Extract the (X, Y) coordinate from the center of the cell holding the provided text.  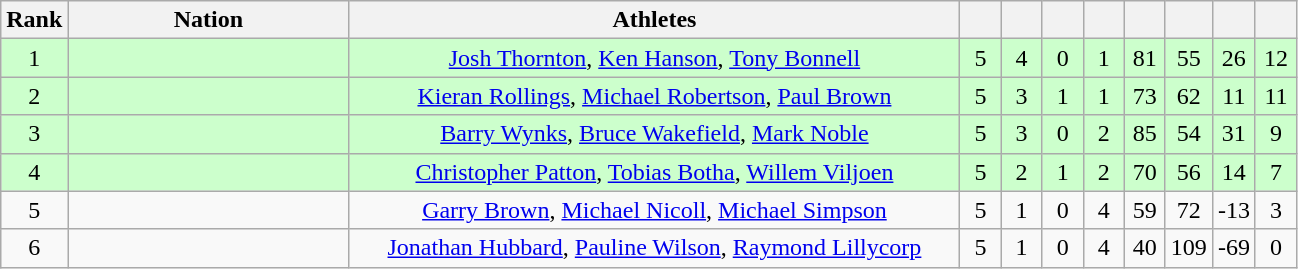
26 (1234, 58)
Kieran Rollings, Michael Robertson, Paul Brown (654, 96)
Josh Thornton, Ken Hanson, Tony Bonnell (654, 58)
31 (1234, 134)
Rank (34, 20)
109 (1188, 248)
54 (1188, 134)
-69 (1234, 248)
56 (1188, 172)
Garry Brown, Michael Nicoll, Michael Simpson (654, 210)
Nation (208, 20)
Christopher Patton, Tobias Botha, Willem Viljoen (654, 172)
70 (1144, 172)
Athletes (654, 20)
72 (1188, 210)
55 (1188, 58)
40 (1144, 248)
85 (1144, 134)
7 (1276, 172)
12 (1276, 58)
59 (1144, 210)
-13 (1234, 210)
6 (34, 248)
14 (1234, 172)
81 (1144, 58)
73 (1144, 96)
Jonathan Hubbard, Pauline Wilson, Raymond Lillycorp (654, 248)
9 (1276, 134)
Barry Wynks, Bruce Wakefield, Mark Noble (654, 134)
62 (1188, 96)
